Capture the cell that displays the provided text and extract its (x, y) central coordinate. 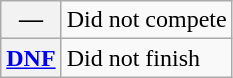
— (31, 20)
Did not compete (146, 20)
Did not finish (146, 58)
DNF (31, 58)
